Extract the [X, Y] coordinate from the center of the cell holding the provided text.  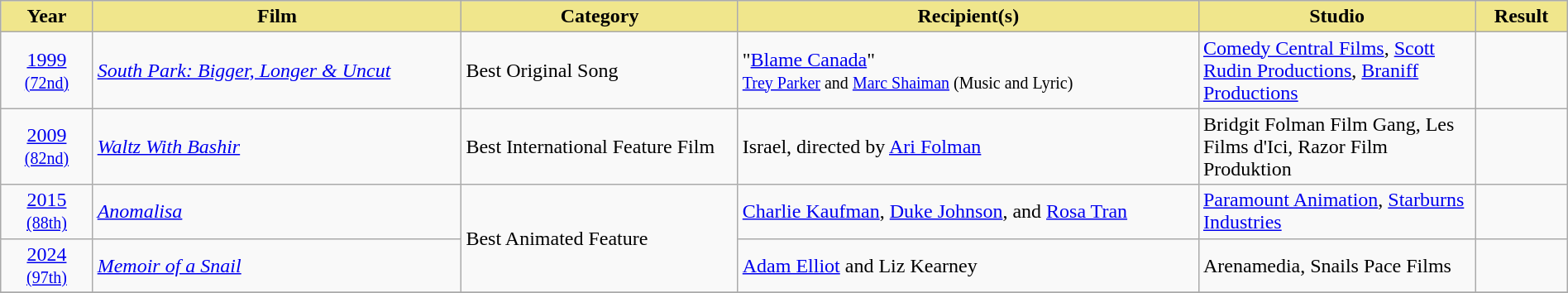
Memoir of a Snail [277, 265]
Bridgit Folman Film Gang, Les Films d'Ici, Razor Film Produktion [1336, 146]
1999(72nd) [46, 70]
South Park: Bigger, Longer & Uncut [277, 70]
Recipient(s) [968, 17]
Best International Feature Film [600, 146]
Film [277, 17]
Result [1522, 17]
Category [600, 17]
Studio [1336, 17]
Anomalisa [277, 212]
Comedy Central Films, Scott Rudin Productions, Braniff Productions [1336, 70]
2015(88th) [46, 212]
Year [46, 17]
2024(97th) [46, 265]
Paramount Animation, Starburns Industries [1336, 212]
Israel, directed by Ari Folman [968, 146]
2009(82nd) [46, 146]
Charlie Kaufman, Duke Johnson, and Rosa Tran [968, 212]
"Blame Canada" Trey Parker and Marc Shaiman (Music and Lyric) [968, 70]
Arenamedia, Snails Pace Films [1336, 265]
Best Animated Feature [600, 238]
Adam Elliot and Liz Kearney [968, 265]
Best Original Song [600, 70]
Waltz With Bashir [277, 146]
